Extract the [X, Y] coordinate from the center of the cell holding the provided text.  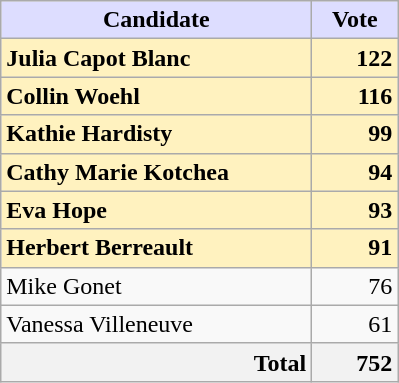
91 [355, 248]
Candidate [156, 20]
93 [355, 210]
99 [355, 134]
Kathie Hardisty [156, 134]
Total [156, 362]
Vote [355, 20]
Mike Gonet [156, 286]
116 [355, 96]
122 [355, 58]
Collin Woehl [156, 96]
Eva Hope [156, 210]
752 [355, 362]
Cathy Marie Kotchea [156, 172]
Herbert Berreault [156, 248]
94 [355, 172]
61 [355, 324]
Julia Capot Blanc [156, 58]
76 [355, 286]
Vanessa Villeneuve [156, 324]
